Pinpoint the cell where the given text exists, returning its [X, Y] midpoint coordinate. 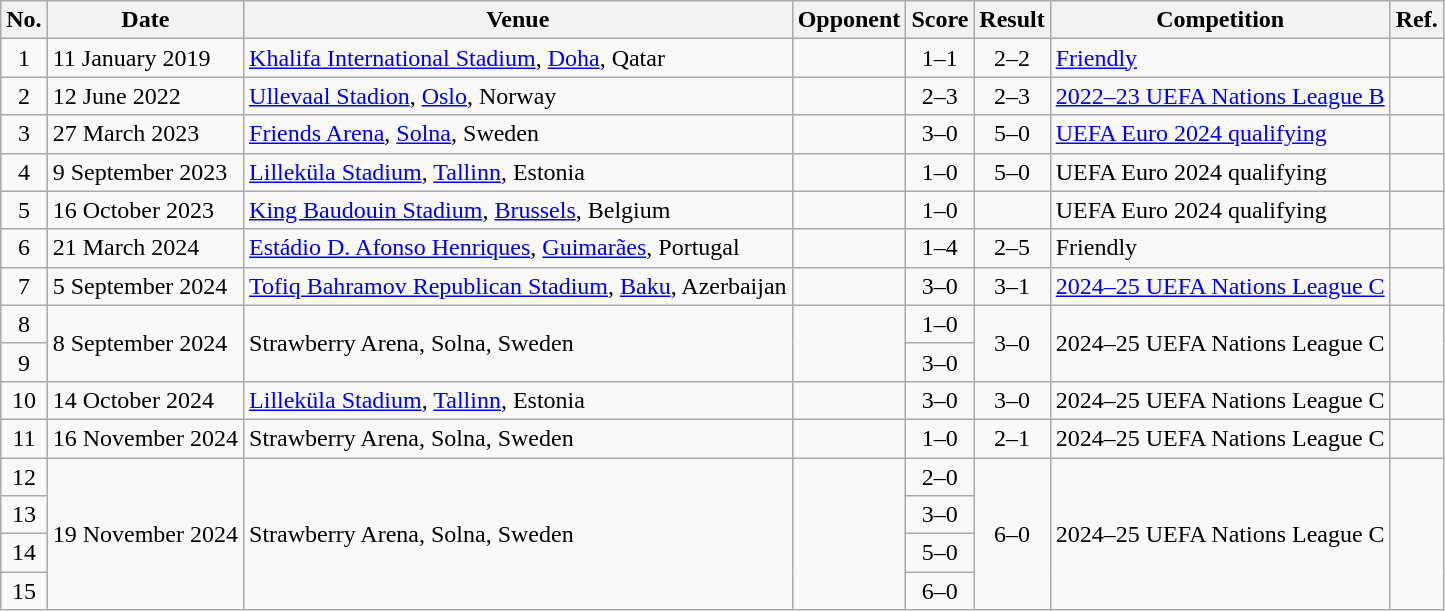
2–5 [1012, 248]
Opponent [849, 20]
2 [24, 96]
5 [24, 210]
9 [24, 362]
11 January 2019 [145, 58]
5 September 2024 [145, 286]
12 June 2022 [145, 96]
10 [24, 400]
7 [24, 286]
1 [24, 58]
Tofiq Bahramov Republican Stadium, Baku, Azerbaijan [518, 286]
19 November 2024 [145, 534]
Estádio D. Afonso Henriques, Guimarães, Portugal [518, 248]
14 [24, 553]
2–0 [940, 477]
1–1 [940, 58]
4 [24, 172]
8 September 2024 [145, 343]
Date [145, 20]
12 [24, 477]
9 September 2023 [145, 172]
27 March 2023 [145, 134]
3–1 [1012, 286]
Venue [518, 20]
Ref. [1416, 20]
15 [24, 591]
16 November 2024 [145, 438]
16 October 2023 [145, 210]
14 October 2024 [145, 400]
2022–23 UEFA Nations League B [1220, 96]
2–2 [1012, 58]
Score [940, 20]
3 [24, 134]
13 [24, 515]
11 [24, 438]
Friends Arena, Solna, Sweden [518, 134]
21 March 2024 [145, 248]
2–1 [1012, 438]
6 [24, 248]
Competition [1220, 20]
King Baudouin Stadium, Brussels, Belgium [518, 210]
1–4 [940, 248]
Ullevaal Stadion, Oslo, Norway [518, 96]
No. [24, 20]
Khalifa International Stadium, Doha, Qatar [518, 58]
Result [1012, 20]
8 [24, 324]
